Extract the [X, Y] coordinate from the center of the cell holding the provided text.  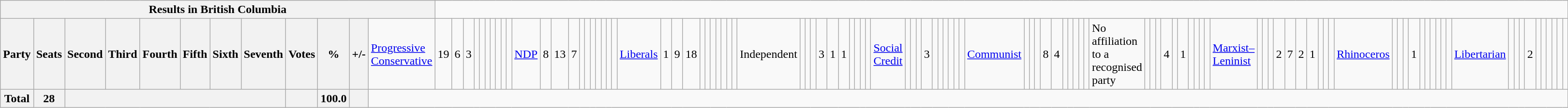
Seats [49, 54]
Communist [995, 54]
Rhinoceros [1363, 54]
Progressive Conservative [402, 54]
Sixth [225, 54]
+/- [359, 54]
Third [123, 54]
Fourth [160, 54]
6 [458, 54]
NDP [526, 54]
13 [560, 54]
Marxist–Leninist [1234, 54]
Independent [769, 54]
100.0 [334, 98]
Votes [302, 54]
% [334, 54]
Results in British Columbia [218, 10]
Liberals [639, 54]
Total [17, 98]
9 [677, 54]
Libertarian [1480, 54]
Seventh [263, 54]
Second [85, 54]
18 [691, 54]
Party [17, 54]
28 [49, 98]
No affiliation to a recognised party [1117, 54]
Fifth [195, 54]
19 [443, 54]
Social Credit [888, 54]
